Detect which cell encompasses the target text, then output its (x, y) center coordinate. 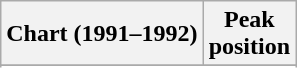
Peakposition (249, 34)
Chart (1991–1992) (102, 34)
